Determine the (x, y) coordinate at the center of the cell enclosing the given text.  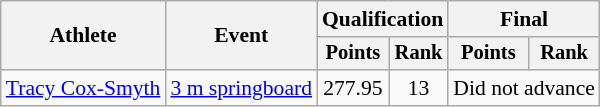
Final (524, 19)
Event (241, 36)
13 (419, 88)
Athlete (84, 36)
Did not advance (524, 88)
277.95 (353, 88)
Tracy Cox-Smyth (84, 88)
Qualification (382, 19)
3 m springboard (241, 88)
